Output the (x, y) coordinate of the center of the cell containing the given text.  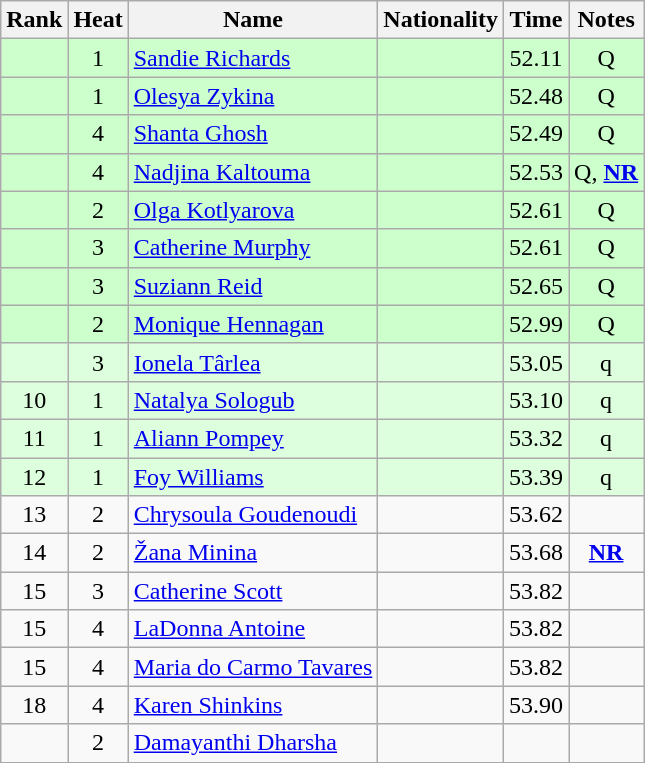
Foy Williams (253, 477)
52.99 (536, 324)
53.68 (536, 553)
52.11 (536, 58)
13 (34, 515)
Catherine Murphy (253, 248)
Notes (606, 20)
Rank (34, 20)
53.10 (536, 400)
Suziann Reid (253, 286)
Ionela Târlea (253, 362)
Natalya Sologub (253, 400)
NR (606, 553)
52.53 (536, 172)
Žana Minina (253, 553)
53.39 (536, 477)
53.32 (536, 438)
14 (34, 553)
Nadjina Kaltouma (253, 172)
52.48 (536, 96)
52.49 (536, 134)
Olesya Zykina (253, 96)
Karen Shinkins (253, 705)
Chrysoula Goudenoudi (253, 515)
Heat (98, 20)
Name (253, 20)
53.90 (536, 705)
LaDonna Antoine (253, 629)
53.62 (536, 515)
52.65 (536, 286)
Catherine Scott (253, 591)
12 (34, 477)
Maria do Carmo Tavares (253, 667)
Sandie Richards (253, 58)
Aliann Pompey (253, 438)
11 (34, 438)
10 (34, 400)
Time (536, 20)
Shanta Ghosh (253, 134)
18 (34, 705)
Monique Hennagan (253, 324)
Olga Kotlyarova (253, 210)
Q, NR (606, 172)
Nationality (441, 20)
Damayanthi Dharsha (253, 743)
53.05 (536, 362)
